From the cell containing the given text, extract its center point as (x, y) coordinate. 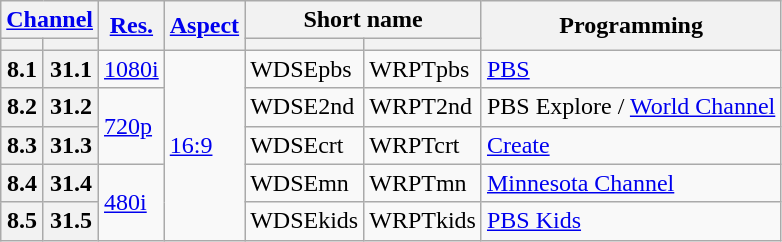
PBS (630, 69)
WDSEmn (304, 183)
1080i (132, 69)
8.1 (22, 69)
8.5 (22, 221)
31.4 (70, 183)
WDSEpbs (304, 69)
PBS Kids (630, 221)
8.4 (22, 183)
WRPTkids (423, 221)
31.2 (70, 107)
Programming (630, 26)
Short name (364, 20)
8.3 (22, 145)
PBS Explore / World Channel (630, 107)
WRPTcrt (423, 145)
Channel (50, 20)
WRPT2nd (423, 107)
8.2 (22, 107)
480i (132, 202)
720p (132, 126)
Minnesota Channel (630, 183)
WDSEcrt (304, 145)
WRPTmn (423, 183)
31.5 (70, 221)
Res. (132, 26)
WDSE2nd (304, 107)
16:9 (204, 145)
31.3 (70, 145)
WRPTpbs (423, 69)
Aspect (204, 26)
31.1 (70, 69)
WDSEkids (304, 221)
Create (630, 145)
